Determine the [X, Y] coordinate at the center of the cell enclosing the given text.  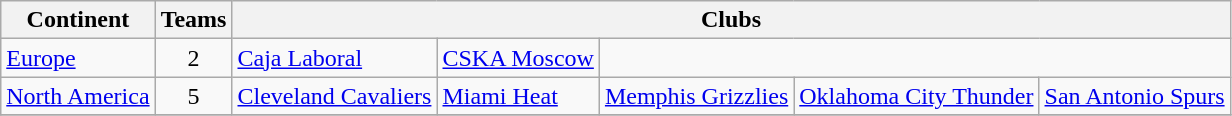
Oklahoma City Thunder [916, 96]
North America [78, 96]
San Antonio Spurs [1134, 96]
Europe [78, 58]
5 [194, 96]
Memphis Grizzlies [696, 96]
2 [194, 58]
Cleveland Cavaliers [334, 96]
Miami Heat [518, 96]
Caja Laboral [334, 58]
CSKA Moscow [518, 58]
Teams [194, 20]
Clubs [731, 20]
Continent [78, 20]
